Provide the (X, Y) coordinate of the cell's center where the given text is located.  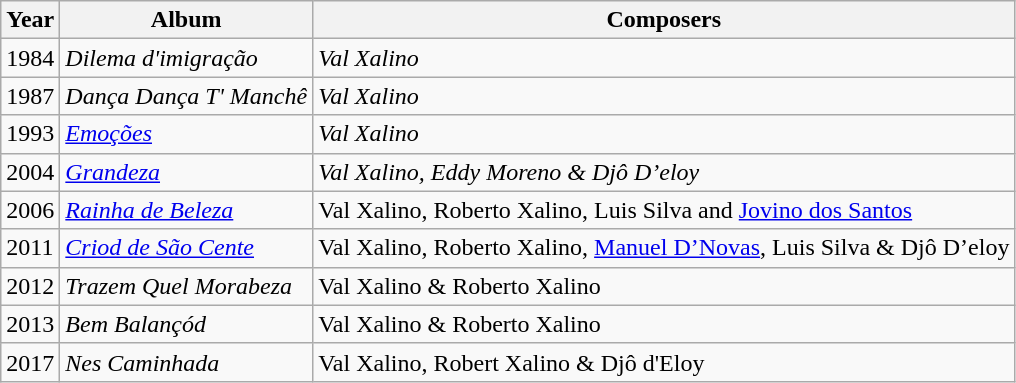
Dança Dança T' Manchê (186, 96)
Bem Balançód (186, 324)
2017 (30, 362)
Composers (664, 20)
Nes Caminhada (186, 362)
2006 (30, 210)
2012 (30, 286)
1984 (30, 58)
Trazem Quel Morabeza (186, 286)
2011 (30, 248)
Dilema d'imigração (186, 58)
Criod de São Cente (186, 248)
Emoções (186, 134)
Val Xalino, Robert Xalino & Djô d'Eloy (664, 362)
Year (30, 20)
Val Xalino, Roberto Xalino, Manuel D’Novas, Luis Silva & Djô D’eloy (664, 248)
Val Xalino, Eddy Moreno & Djô D’eloy (664, 172)
2004 (30, 172)
Rainha de Beleza (186, 210)
1993 (30, 134)
1987 (30, 96)
Album (186, 20)
Grandeza (186, 172)
2013 (30, 324)
Val Xalino, Roberto Xalino, Luis Silva and Jovino dos Santos (664, 210)
